Provide the (X, Y) coordinate of the cell's center where the given text is located.  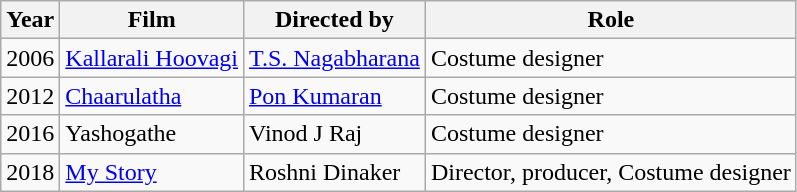
2018 (30, 172)
Director, producer, Costume designer (610, 172)
Yashogathe (152, 134)
Film (152, 20)
Kallarali Hoovagi (152, 58)
T.S. Nagabharana (334, 58)
Role (610, 20)
Roshni Dinaker (334, 172)
2012 (30, 96)
2016 (30, 134)
Directed by (334, 20)
My Story (152, 172)
2006 (30, 58)
Pon Kumaran (334, 96)
Year (30, 20)
Vinod J Raj (334, 134)
Chaarulatha (152, 96)
